Extract the [x, y] coordinate from the center of the cell holding the provided text.  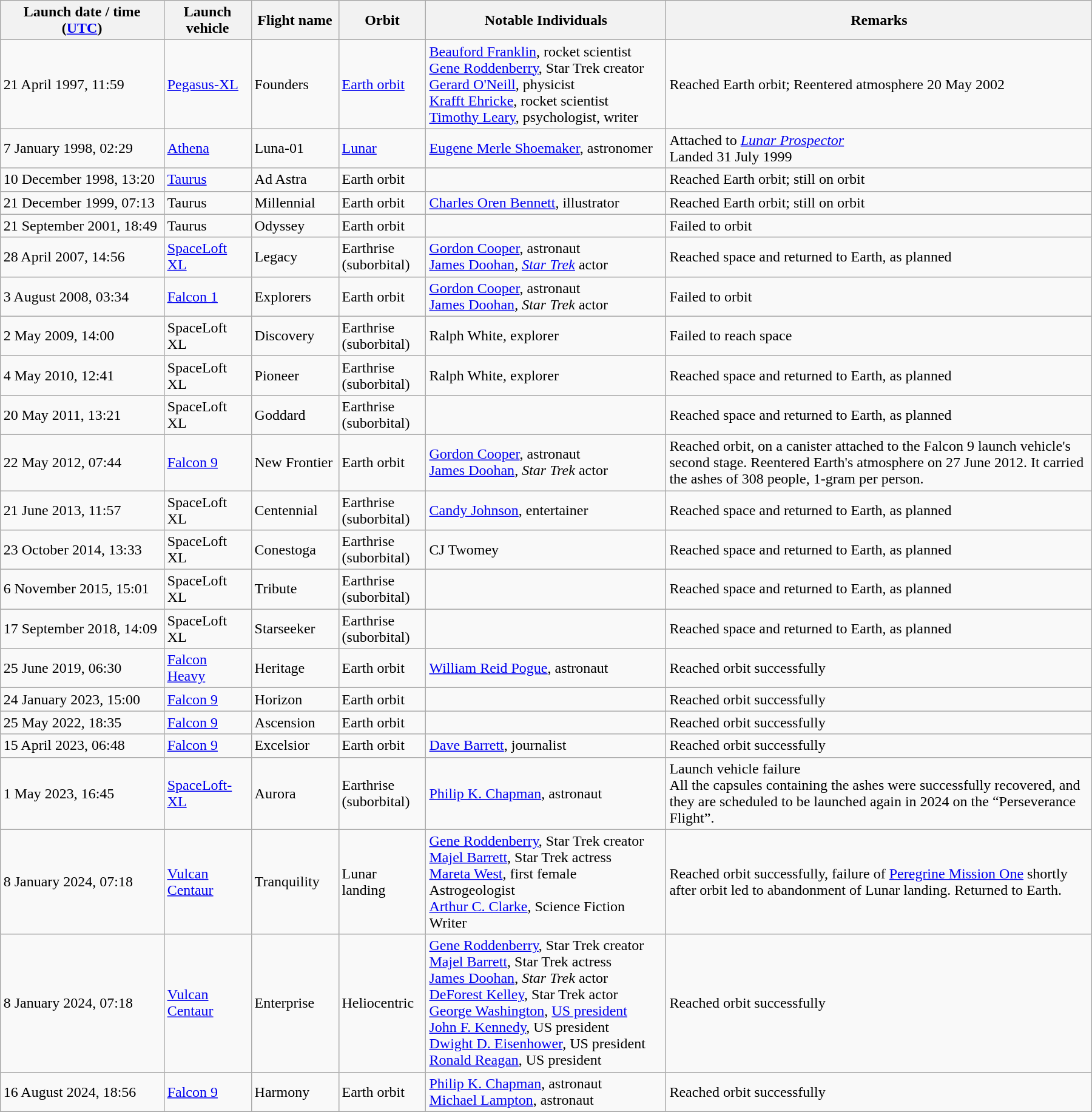
Enterprise [295, 1003]
Aurora [295, 794]
Goddard [295, 415]
Ad Astra [295, 180]
21 April 1997, 11:59 [82, 84]
Excelsior [295, 746]
25 June 2019, 06:30 [82, 669]
24 January 2023, 15:00 [82, 699]
16 August 2024, 18:56 [82, 1092]
Legacy [295, 257]
22 May 2012, 07:44 [82, 462]
Reached orbit successfully, failure of Peregrine Mission One shortly after orbit led to abandonment of Lunar landing. Returned to Earth. [879, 882]
Discovery [295, 336]
CJ Twomey [546, 550]
Pioneer [295, 375]
20 May 2011, 13:21 [82, 415]
4 May 2010, 12:41 [82, 375]
6 November 2015, 15:01 [82, 590]
Charles Oren Bennett, illustrator [546, 203]
Remarks [879, 21]
Tranquility [295, 882]
Launch date / time (UTC) [82, 21]
Falcon 1 [207, 296]
Launch vehicle [207, 21]
28 April 2007, 14:56 [82, 257]
21 December 1999, 07:13 [82, 203]
Lunar [382, 148]
Starseeker [295, 628]
Harmony [295, 1092]
3 August 2008, 03:34 [82, 296]
Explorers [295, 296]
Conestoga [295, 550]
Eugene Merle Shoemaker, astronomer [546, 148]
New Frontier [295, 462]
Dave Barrett, journalist [546, 746]
Philip K. Chapman, astronaut [546, 794]
Pegasus-XL [207, 84]
Centennial [295, 510]
Luna-01 [295, 148]
Heritage [295, 669]
Attached to Lunar ProspectorLanded 31 July 1999 [879, 148]
Odyssey [295, 226]
Founders [295, 84]
Heliocentric [382, 1003]
Notable Individuals [546, 21]
21 June 2013, 11:57 [82, 510]
Millennial [295, 203]
Reached Earth orbit; Reentered atmosphere 20 May 2002 [879, 84]
Candy Johnson, entertainer [546, 510]
Tribute [295, 590]
Flight name [295, 21]
Athena [207, 148]
SpaceLoft-XL [207, 794]
Gene Roddenberry, Star Trek creatorMajel Barrett, Star Trek actressMareta West, first female AstrogeologistArthur C. Clarke, Science Fiction Writer [546, 882]
7 January 1998, 02:29 [82, 148]
21 September 2001, 18:49 [82, 226]
Failed to reach space [879, 336]
23 October 2014, 13:33 [82, 550]
Philip K. Chapman, astronautMichael Lampton, astronaut [546, 1092]
Orbit [382, 21]
2 May 2009, 14:00 [82, 336]
1 May 2023, 16:45 [82, 794]
Lunar landing [382, 882]
Ascension [295, 723]
17 September 2018, 14:09 [82, 628]
Horizon [295, 699]
Falcon Heavy [207, 669]
15 April 2023, 06:48 [82, 746]
10 December 1998, 13:20 [82, 180]
25 May 2022, 18:35 [82, 723]
William Reid Pogue, astronaut [546, 669]
